For the text-containing cell, return its midpoint in [x, y] coordinate format. 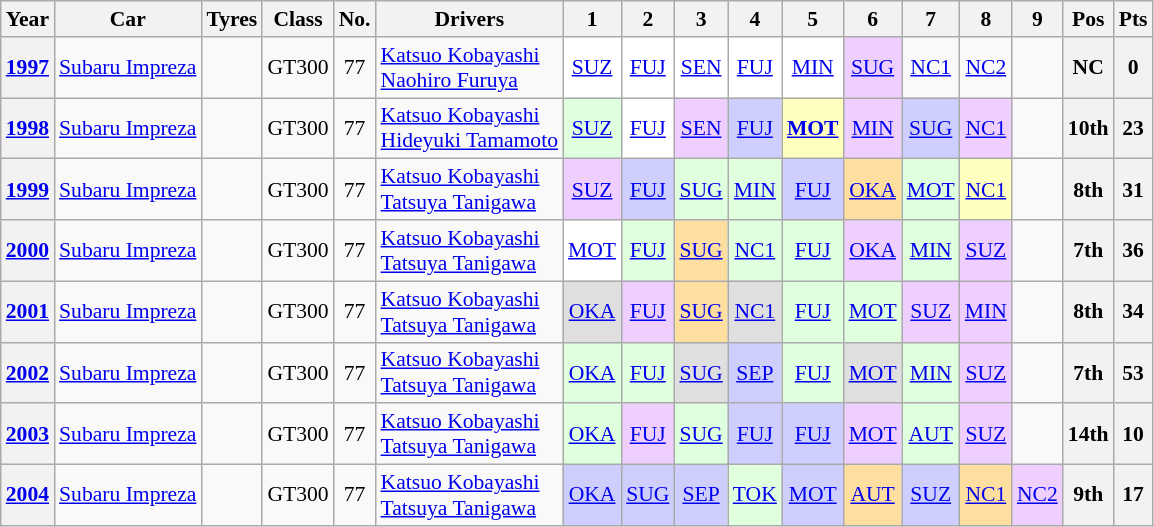
Car [128, 19]
3 [700, 19]
Class [298, 19]
10th [1088, 128]
8 [986, 19]
1 [592, 19]
10 [1134, 434]
NC [1088, 68]
No. [355, 19]
9 [1038, 19]
1999 [28, 190]
36 [1134, 250]
2000 [28, 250]
Drivers [470, 19]
23 [1134, 128]
0 [1134, 68]
31 [1134, 190]
1997 [28, 68]
Pts [1134, 19]
TOK [755, 496]
14th [1088, 434]
2003 [28, 434]
1998 [28, 128]
2001 [28, 312]
Pos [1088, 19]
7 [931, 19]
17 [1134, 496]
5 [813, 19]
Katsuo Kobayashi Naohiro Furuya [470, 68]
34 [1134, 312]
2002 [28, 372]
53 [1134, 372]
Year [28, 19]
Katsuo Kobayashi Hideyuki Tamamoto [470, 128]
6 [873, 19]
2004 [28, 496]
Tyres [232, 19]
2 [648, 19]
4 [755, 19]
9th [1088, 496]
